Output the [X, Y] coordinate of the center of the cell containing the given text.  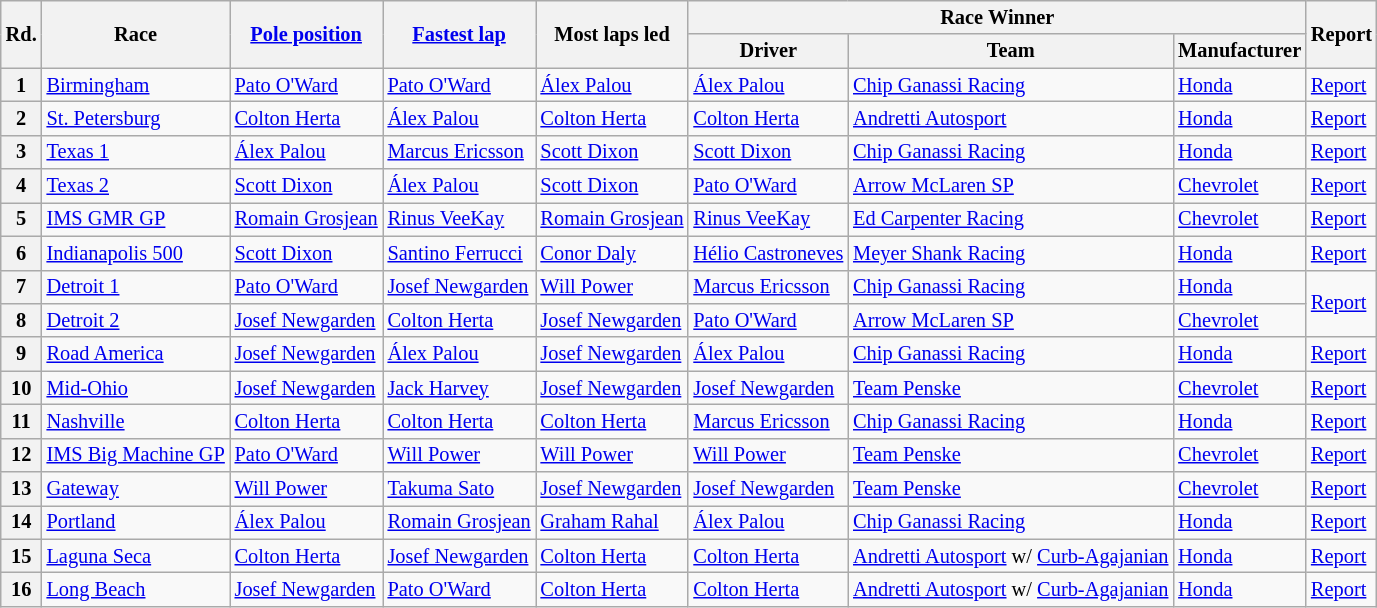
Pole position [306, 34]
13 [22, 489]
Meyer Shank Racing [1010, 253]
Laguna Seca [136, 556]
St. Petersburg [136, 118]
Fastest lap [460, 34]
Birmingham [136, 85]
Race Winner [997, 17]
4 [22, 186]
Graham Rahal [612, 522]
Most laps led [612, 34]
10 [22, 388]
Andretti Autosport [1010, 118]
11 [22, 421]
Indianapolis 500 [136, 253]
15 [22, 556]
Ed Carpenter Racing [1010, 219]
Driver [768, 51]
Rd. [22, 34]
IMS Big Machine GP [136, 455]
6 [22, 253]
Hélio Castroneves [768, 253]
5 [22, 219]
9 [22, 354]
Mid-Ohio [136, 388]
Road America [136, 354]
14 [22, 522]
Manufacturer [1240, 51]
Detroit 2 [136, 320]
Portland [136, 522]
Jack Harvey [460, 388]
7 [22, 287]
Takuma Sato [460, 489]
Santino Ferrucci [460, 253]
8 [22, 320]
Team [1010, 51]
3 [22, 152]
Race [136, 34]
12 [22, 455]
Detroit 1 [136, 287]
16 [22, 589]
1 [22, 85]
Conor Daly [612, 253]
Texas 1 [136, 152]
Nashville [136, 421]
Long Beach [136, 589]
IMS GMR GP [136, 219]
Gateway [136, 489]
2 [22, 118]
Texas 2 [136, 186]
